Capture the cell that displays the provided text and extract its (X, Y) central coordinate. 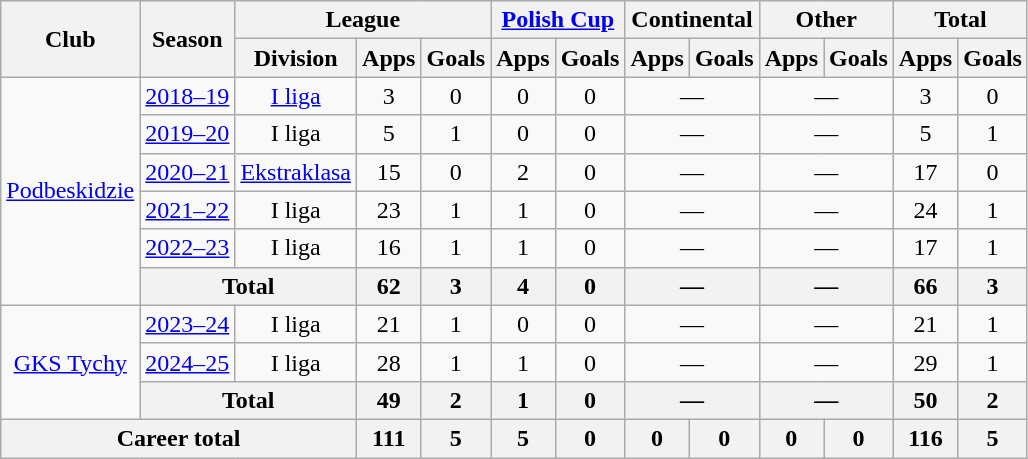
Ekstraklasa (296, 172)
2020–21 (188, 172)
23 (389, 210)
Polish Cup (558, 20)
16 (389, 248)
4 (523, 286)
2024–25 (188, 362)
2022–23 (188, 248)
50 (925, 400)
29 (925, 362)
Season (188, 39)
62 (389, 286)
Other (826, 20)
2018–19 (188, 96)
66 (925, 286)
24 (925, 210)
111 (389, 438)
League (363, 20)
28 (389, 362)
49 (389, 400)
Career total (179, 438)
Division (296, 58)
Club (70, 39)
2023–24 (188, 324)
Podbeskidzie (70, 191)
Continental (692, 20)
2021–22 (188, 210)
116 (925, 438)
15 (389, 172)
2019–20 (188, 134)
GKS Tychy (70, 362)
